Extract the [X, Y] coordinate from the center of the cell holding the provided text.  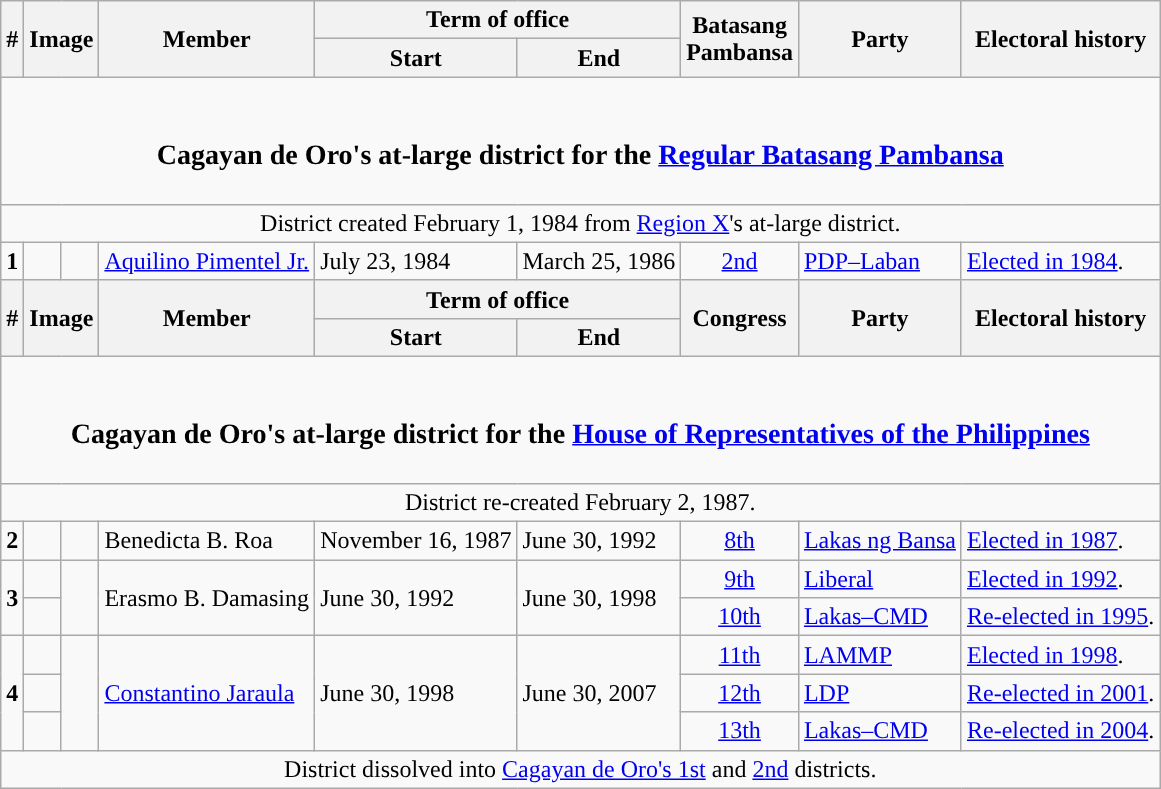
Benedicta B. Roa [207, 541]
Cagayan de Oro's at-large district for the House of Representatives of the Philippines [580, 420]
9th [740, 579]
District re-created February 2, 1987. [580, 503]
2 [12, 541]
June 30, 2007 [599, 693]
LAMMP [880, 655]
Aquilino Pimentel Jr. [207, 261]
PDP–Laban [880, 261]
12th [740, 693]
Constantino Jaraula [207, 693]
Elected in 1998. [1060, 655]
Congress [740, 318]
March 25, 1986 [599, 261]
Cagayan de Oro's at-large district for the Regular Batasang Pambansa [580, 140]
10th [740, 617]
LDP [880, 693]
13th [740, 731]
8th [740, 541]
July 23, 1984 [416, 261]
Liberal [880, 579]
Elected in 1984. [1060, 261]
District created February 1, 1984 from Region X's at-large district. [580, 223]
4 [12, 693]
3 [12, 598]
November 16, 1987 [416, 541]
2nd [740, 261]
BatasangPambansa [740, 39]
District dissolved into Cagayan de Oro's 1st and 2nd districts. [580, 769]
Re-elected in 2004. [1060, 731]
Elected in 1987. [1060, 541]
Re-elected in 2001. [1060, 693]
Elected in 1992. [1060, 579]
Lakas ng Bansa [880, 541]
Re-elected in 1995. [1060, 617]
Erasmo B. Damasing [207, 598]
1 [12, 261]
11th [740, 655]
